Return the [x, y] coordinate for the center point of the cell that contains the specified text.  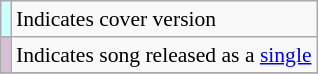
Indicates song released as a single [164, 55]
Indicates cover version [164, 19]
